Search for the cell housing the specified text and yield its [X, Y] center coordinate. 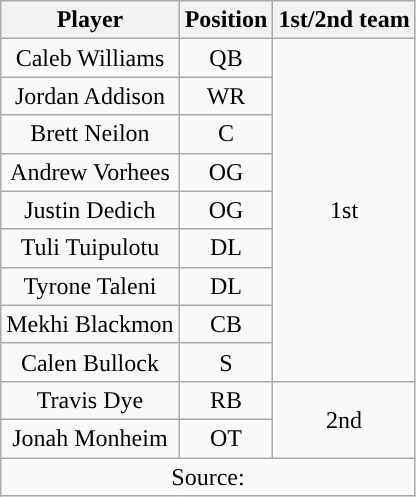
C [226, 134]
Player [90, 20]
2nd [344, 419]
Jonah Monheim [90, 438]
Andrew Vorhees [90, 172]
Tuli Tuipulotu [90, 248]
OT [226, 438]
Position [226, 20]
S [226, 362]
RB [226, 400]
Source: [208, 477]
Travis Dye [90, 400]
Jordan Addison [90, 96]
1st [344, 210]
Calen Bullock [90, 362]
CB [226, 324]
Justin Dedich [90, 210]
QB [226, 58]
Tyrone Taleni [90, 286]
1st/2nd team [344, 20]
Mekhi Blackmon [90, 324]
Brett Neilon [90, 134]
WR [226, 96]
Caleb Williams [90, 58]
